Scan for the cell matching the given text and deliver its (x, y) coordinate at center. 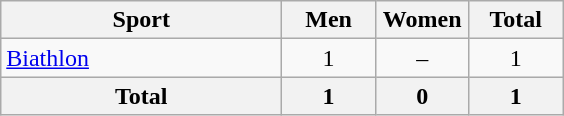
Men (329, 20)
Women (422, 20)
– (422, 58)
0 (422, 96)
Biathlon (142, 58)
Sport (142, 20)
